Return [X, Y] of the center of cell containing provided text 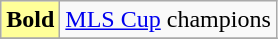
MLS Cup champions [168, 20]
Bold [30, 20]
